Return the (x, y) coordinate for the center point of the cell that contains the specified text.  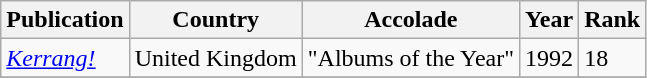
Year (550, 20)
Publication (65, 20)
United Kingdom (216, 58)
Country (216, 20)
"Albums of the Year" (410, 58)
Accolade (410, 20)
Rank (612, 20)
1992 (550, 58)
Kerrang! (65, 58)
18 (612, 58)
